Determine the [x, y] coordinate at the center of the cell enclosing the given text.  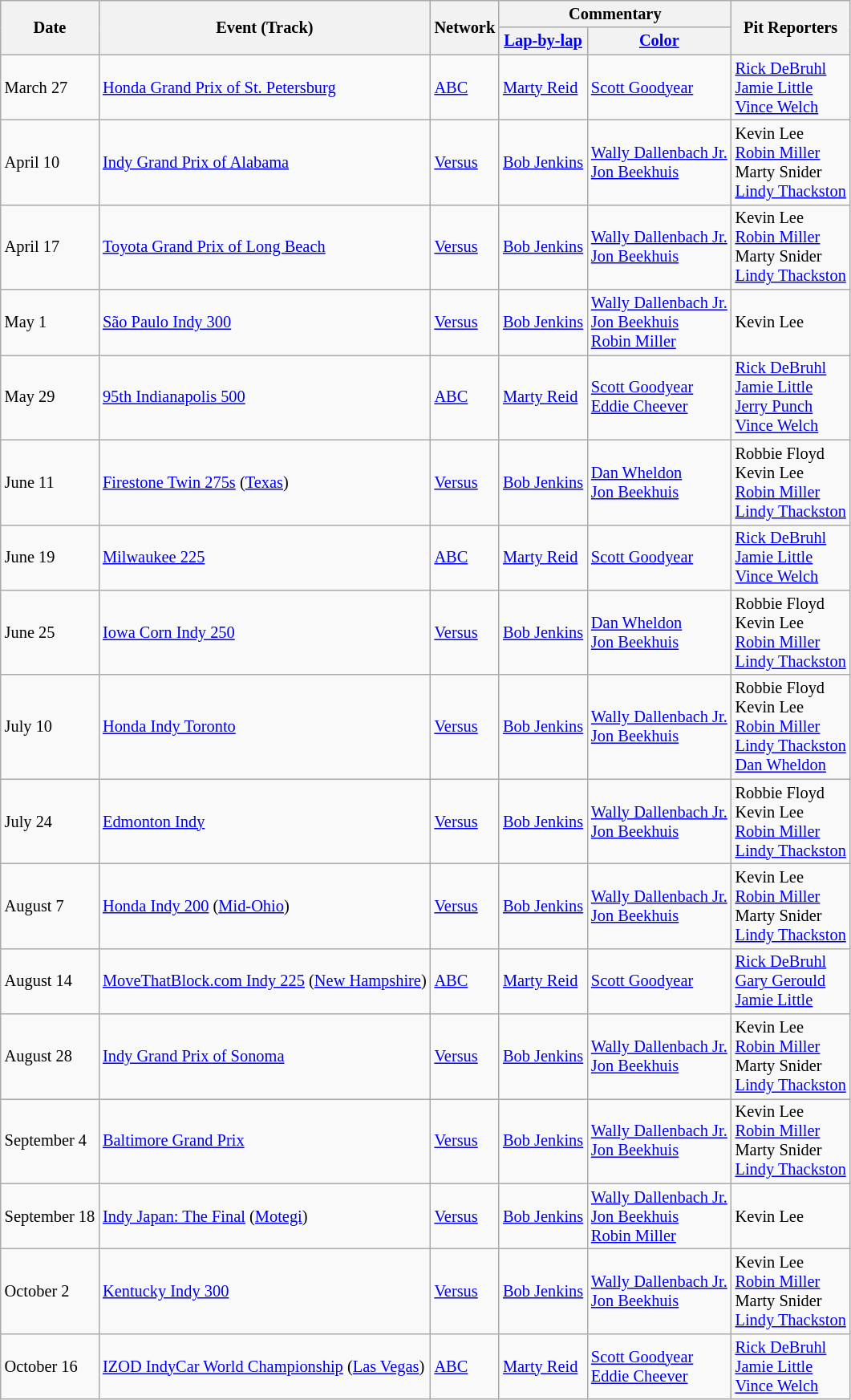
Commentary [615, 14]
Rick DeBruhlJamie LittleJerry PunchVince Welch [791, 397]
Firestone Twin 275s (Texas) [265, 482]
95th Indianapolis 500 [265, 397]
Color [659, 41]
October 2 [50, 1291]
April 17 [50, 247]
Indy Grand Prix of Alabama [265, 162]
August 7 [50, 906]
July 10 [50, 727]
Kentucky Indy 300 [265, 1291]
Indy Japan: The Final (Motegi) [265, 1216]
Baltimore Grand Prix [265, 1141]
June 19 [50, 558]
Honda Grand Prix of St. Petersburg [265, 87]
Edmonton Indy [265, 822]
Date [50, 27]
July 24 [50, 822]
Rick DeBruhlGary GerouldJamie Little [791, 981]
São Paulo Indy 300 [265, 323]
June 25 [50, 632]
Milwaukee 225 [265, 558]
Honda Indy 200 (Mid-Ohio) [265, 906]
Toyota Grand Prix of Long Beach [265, 247]
April 10 [50, 162]
September 18 [50, 1216]
August 28 [50, 1057]
IZOD IndyCar World Championship (Las Vegas) [265, 1366]
August 14 [50, 981]
MoveThatBlock.com Indy 225 (New Hampshire) [265, 981]
March 27 [50, 87]
Event (Track) [265, 27]
Robbie FloydKevin LeeRobin MillerLindy ThackstonDan Wheldon [791, 727]
May 29 [50, 397]
Lap-by-lap [543, 41]
June 11 [50, 482]
Honda Indy Toronto [265, 727]
September 4 [50, 1141]
Iowa Corn Indy 250 [265, 632]
October 16 [50, 1366]
Pit Reporters [791, 27]
Network [465, 27]
Indy Grand Prix of Sonoma [265, 1057]
May 1 [50, 323]
